Search for the cell housing the specified text and yield its (X, Y) center coordinate. 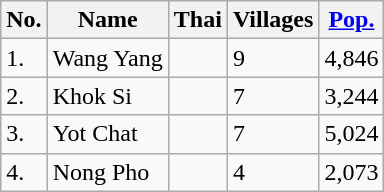
Yot Chat (108, 134)
4,846 (352, 58)
1. (24, 58)
Pop. (352, 20)
Wang Yang (108, 58)
Villages (273, 20)
Thai (198, 20)
No. (24, 20)
Nong Pho (108, 172)
4. (24, 172)
2. (24, 96)
Name (108, 20)
5,024 (352, 134)
9 (273, 58)
3,244 (352, 96)
2,073 (352, 172)
4 (273, 172)
Khok Si (108, 96)
3. (24, 134)
